Search for the cell housing the specified text and yield its [X, Y] center coordinate. 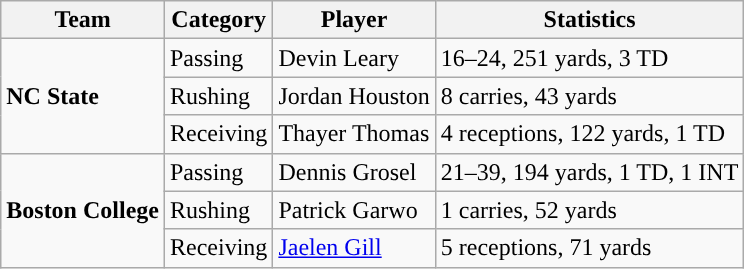
Devin Leary [354, 58]
5 receptions, 71 yards [590, 248]
Patrick Garwo [354, 210]
Player [354, 20]
Thayer Thomas [354, 134]
8 carries, 43 yards [590, 96]
4 receptions, 122 yards, 1 TD [590, 134]
21–39, 194 yards, 1 TD, 1 INT [590, 172]
Statistics [590, 20]
Jordan Houston [354, 96]
Category [218, 20]
Jaelen Gill [354, 248]
Team [83, 20]
1 carries, 52 yards [590, 210]
NC State [83, 96]
Dennis Grosel [354, 172]
16–24, 251 yards, 3 TD [590, 58]
Boston College [83, 210]
